For the text-containing cell, return its midpoint in [X, Y] coordinate format. 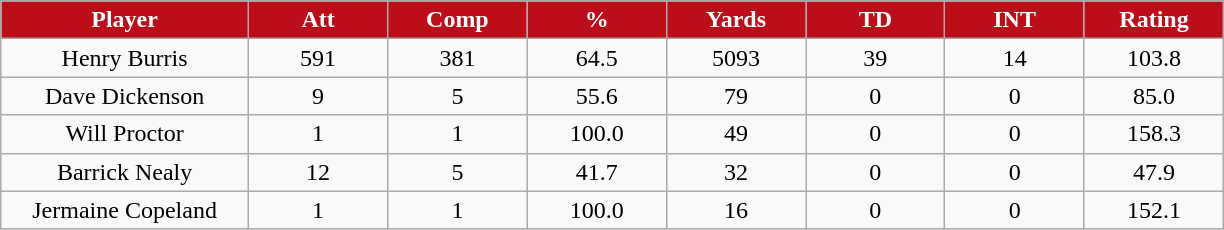
381 [458, 58]
Barrick Nealy [125, 172]
39 [876, 58]
Player [125, 20]
Will Proctor [125, 134]
Yards [736, 20]
103.8 [1154, 58]
55.6 [596, 96]
591 [318, 58]
Rating [1154, 20]
158.3 [1154, 134]
9 [318, 96]
Dave Dickenson [125, 96]
TD [876, 20]
49 [736, 134]
47.9 [1154, 172]
% [596, 20]
32 [736, 172]
Comp [458, 20]
12 [318, 172]
Henry Burris [125, 58]
64.5 [596, 58]
79 [736, 96]
Att [318, 20]
Jermaine Copeland [125, 210]
85.0 [1154, 96]
5093 [736, 58]
41.7 [596, 172]
INT [1014, 20]
14 [1014, 58]
16 [736, 210]
152.1 [1154, 210]
